Capture the cell that displays the provided text and extract its [X, Y] central coordinate. 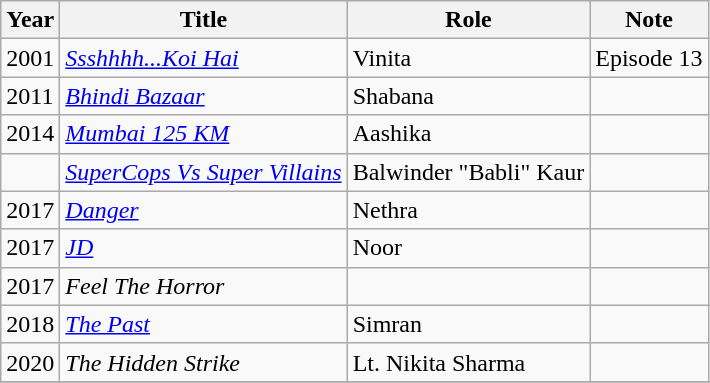
Bhindi Bazaar [204, 96]
Year [30, 20]
Aashika [468, 134]
Role [468, 20]
2018 [30, 324]
Noor [468, 248]
2001 [30, 58]
Nethra [468, 210]
Episode 13 [649, 58]
Danger [204, 210]
Vinita [468, 58]
JD [204, 248]
Ssshhhh...Koi Hai [204, 58]
SuperCops Vs Super Villains [204, 172]
Feel The Horror [204, 286]
Title [204, 20]
2014 [30, 134]
2020 [30, 362]
Lt. Nikita Sharma [468, 362]
The Hidden Strike [204, 362]
Mumbai 125 KM [204, 134]
Shabana [468, 96]
Simran [468, 324]
Note [649, 20]
The Past [204, 324]
Balwinder "Babli" Kaur [468, 172]
2011 [30, 96]
